Find where the given text appears and provide that cell's center as (x, y) coordinate. 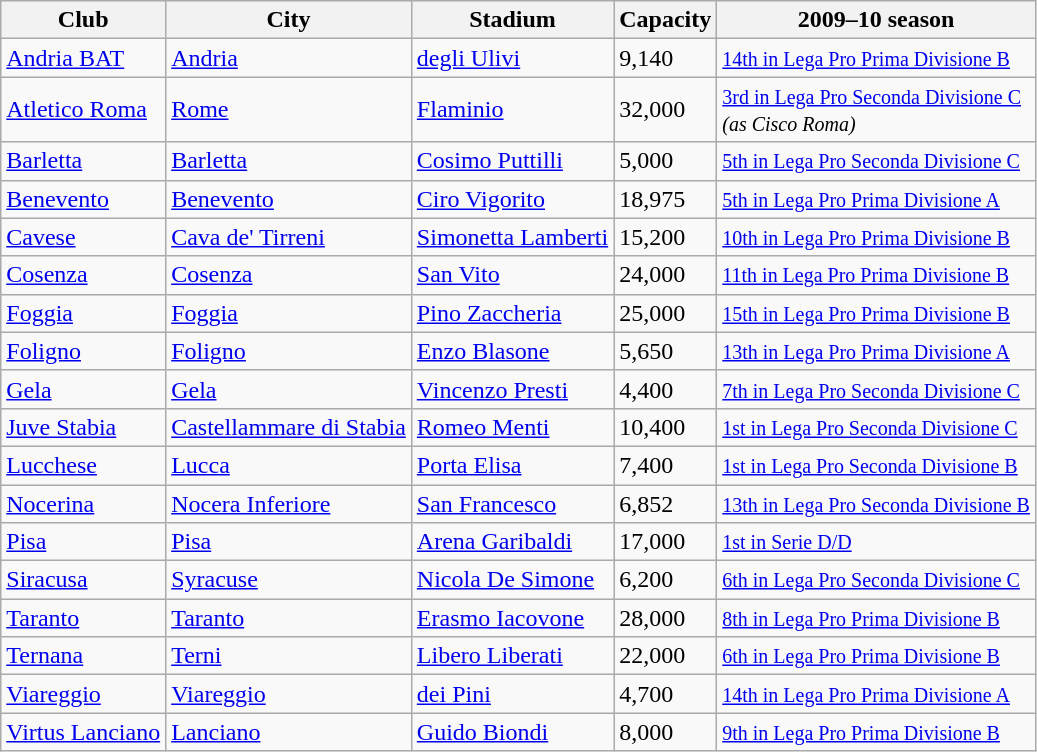
25,000 (666, 313)
10,400 (666, 427)
Terni (289, 656)
Simonetta Lamberti (512, 237)
9th in Lega Pro Prima Divisione B (876, 732)
6th in Lega Pro Seconda Divisione C (876, 580)
4,700 (666, 694)
14th in Lega Pro Prima Divisione B (876, 58)
15,200 (666, 237)
Stadium (512, 20)
Ternana (84, 656)
18,975 (666, 199)
5,650 (666, 351)
17,000 (666, 542)
City (289, 20)
Cosimo Puttilli (512, 161)
Flaminio (512, 110)
8,000 (666, 732)
5,000 (666, 161)
Cavese (84, 237)
San Francesco (512, 503)
1st in Lega Pro Seconda Divisione C (876, 427)
degli Ulivi (512, 58)
Enzo Blasone (512, 351)
6th in Lega Pro Prima Divisione B (876, 656)
1st in Lega Pro Seconda Divisione B (876, 465)
Lucca (289, 465)
5th in Lega Pro Seconda Divisione C (876, 161)
Guido Biondi (512, 732)
Cava de' Tirreni (289, 237)
28,000 (666, 618)
9,140 (666, 58)
1st in Serie D/D (876, 542)
Lanciano (289, 732)
Romeo Menti (512, 427)
Virtus Lanciano (84, 732)
Club (84, 20)
14th in Lega Pro Prima Divisione A (876, 694)
Lucchese (84, 465)
Erasmo Iacovone (512, 618)
Juve Stabia (84, 427)
22,000 (666, 656)
Vincenzo Presti (512, 389)
10th in Lega Pro Prima Divisione B (876, 237)
San Vito (512, 275)
4,400 (666, 389)
32,000 (666, 110)
13th in Lega Pro Seconda Divisione B (876, 503)
Andria (289, 58)
13th in Lega Pro Prima Divisione A (876, 351)
Siracusa (84, 580)
6,852 (666, 503)
11th in Lega Pro Prima Divisione B (876, 275)
5th in Lega Pro Prima Divisione A (876, 199)
Andria BAT (84, 58)
3rd in Lega Pro Seconda Divisione C(as Cisco Roma) (876, 110)
Capacity (666, 20)
dei Pini (512, 694)
Ciro Vigorito (512, 199)
Rome (289, 110)
15th in Lega Pro Prima Divisione B (876, 313)
Libero Liberati (512, 656)
Nocera Inferiore (289, 503)
Nocerina (84, 503)
Atletico Roma (84, 110)
7,400 (666, 465)
Arena Garibaldi (512, 542)
2009–10 season (876, 20)
24,000 (666, 275)
8th in Lega Pro Prima Divisione B (876, 618)
Nicola De Simone (512, 580)
Porta Elisa (512, 465)
7th in Lega Pro Seconda Divisione C (876, 389)
Syracuse (289, 580)
Pino Zaccheria (512, 313)
6,200 (666, 580)
Castellammare di Stabia (289, 427)
